Return the (x, y) coordinate for the center point of the cell that contains the specified text.  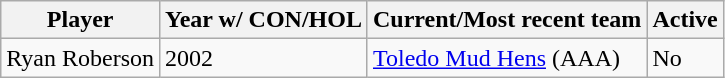
2002 (264, 58)
No (685, 58)
Current/Most recent team (506, 20)
Toledo Mud Hens (AAA) (506, 58)
Player (80, 20)
Year w/ CON/HOL (264, 20)
Ryan Roberson (80, 58)
Active (685, 20)
